Pinpoint the cell where the given text exists, returning its [x, y] midpoint coordinate. 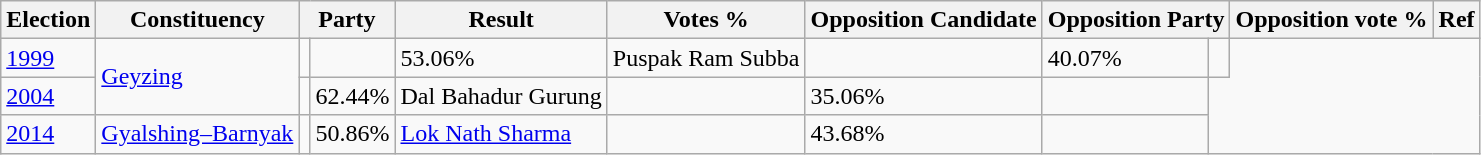
Opposition Party [1136, 20]
Puspak Ram Subba [706, 58]
Lok Nath Sharma [501, 134]
35.06% [924, 96]
Votes % [706, 20]
2004 [48, 96]
Constituency [198, 20]
62.44% [352, 96]
1999 [48, 58]
43.68% [924, 134]
Gyalshing–Barnyak [198, 134]
Result [501, 20]
Election [48, 20]
50.86% [352, 134]
2014 [48, 134]
53.06% [501, 58]
Ref [1456, 20]
Dal Bahadur Gurung [501, 96]
Opposition Candidate [924, 20]
Opposition vote % [1332, 20]
Party [347, 20]
Geyzing [198, 77]
40.07% [1125, 58]
